For the text-containing cell, return its midpoint in [X, Y] coordinate format. 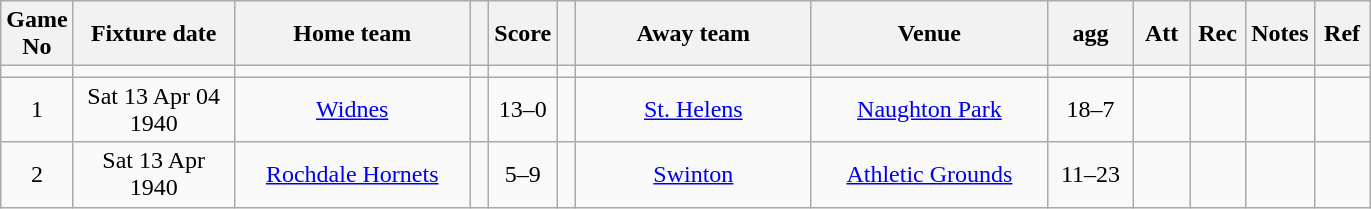
Ref [1342, 34]
Away team [693, 34]
St. Helens [693, 110]
Venue [929, 34]
Athletic Grounds [929, 174]
18–7 [1090, 110]
Fixture date [154, 34]
agg [1090, 34]
Sat 13 Apr 04 1940 [154, 110]
Sat 13 Apr 1940 [154, 174]
2 [37, 174]
Swinton [693, 174]
5–9 [523, 174]
Score [523, 34]
Home team [352, 34]
Att [1162, 34]
Widnes [352, 110]
Game No [37, 34]
Rec [1218, 34]
Naughton Park [929, 110]
1 [37, 110]
11–23 [1090, 174]
Rochdale Hornets [352, 174]
Notes [1280, 34]
13–0 [523, 110]
